Locate the cell with the specified text and output its [x, y] center coordinate. 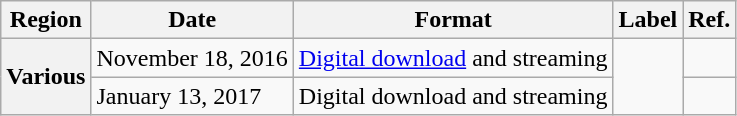
Date [192, 20]
Label [648, 20]
November 18, 2016 [192, 58]
Ref. [710, 20]
Format [453, 20]
Region [46, 20]
Various [46, 77]
January 13, 2017 [192, 96]
